Return [X, Y] of the center of cell containing provided text 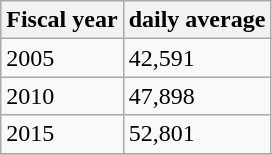
2010 [62, 96]
Fiscal year [62, 20]
2015 [62, 134]
daily average [197, 20]
2005 [62, 58]
52,801 [197, 134]
42,591 [197, 58]
47,898 [197, 96]
